Locate the cell with the specified text and output its [X, Y] center coordinate. 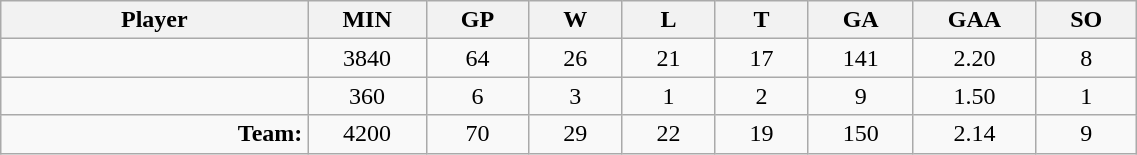
2 [762, 96]
360 [367, 96]
W [576, 20]
8 [1086, 58]
19 [762, 134]
6 [477, 96]
150 [860, 134]
2.20 [974, 58]
2.14 [974, 134]
4200 [367, 134]
3840 [367, 58]
3 [576, 96]
GP [477, 20]
64 [477, 58]
GAA [974, 20]
MIN [367, 20]
141 [860, 58]
GA [860, 20]
L [668, 20]
SO [1086, 20]
Team: [154, 134]
29 [576, 134]
22 [668, 134]
70 [477, 134]
21 [668, 58]
T [762, 20]
1.50 [974, 96]
26 [576, 58]
17 [762, 58]
Player [154, 20]
